Extract the (x, y) coordinate from the center of the cell holding the provided text.  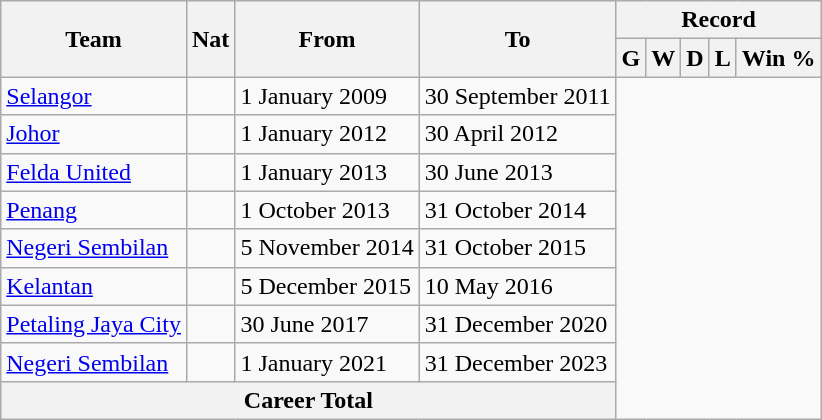
30 September 2011 (518, 96)
1 January 2009 (327, 96)
1 January 2021 (327, 362)
L (722, 58)
Selangor (94, 96)
To (518, 39)
D (695, 58)
31 December 2020 (518, 324)
Win % (778, 58)
1 January 2013 (327, 172)
Petaling Jaya City (94, 324)
Career Total (308, 400)
5 November 2014 (327, 248)
Record (718, 20)
W (664, 58)
G (631, 58)
Kelantan (94, 286)
31 December 2023 (518, 362)
Felda United (94, 172)
31 October 2015 (518, 248)
Johor (94, 134)
30 June 2017 (327, 324)
31 October 2014 (518, 210)
30 April 2012 (518, 134)
1 January 2012 (327, 134)
Penang (94, 210)
From (327, 39)
5 December 2015 (327, 286)
Team (94, 39)
10 May 2016 (518, 286)
Nat (210, 39)
30 June 2013 (518, 172)
1 October 2013 (327, 210)
